Extract the (x, y) coordinate from the center of the cell holding the provided text.  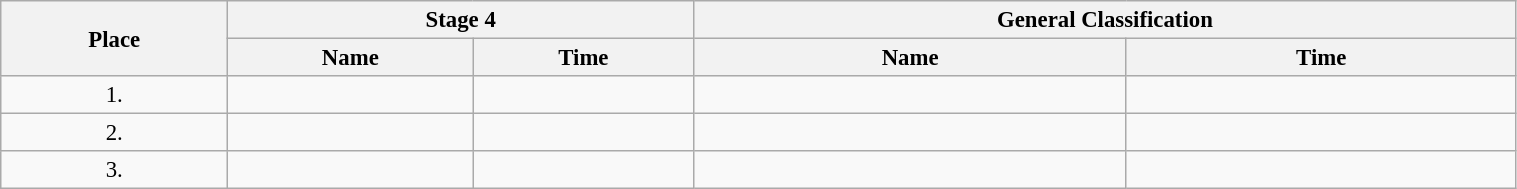
2. (114, 133)
Stage 4 (461, 20)
1. (114, 95)
Place (114, 38)
General Classification (1105, 20)
3. (114, 170)
